Find where the given text appears and provide that cell's center as (x, y) coordinate. 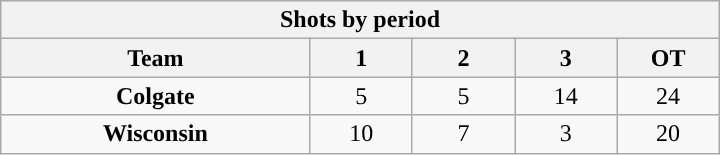
20 (668, 134)
Shots by period (360, 20)
2 (463, 58)
OT (668, 58)
Wisconsin (156, 134)
10 (361, 134)
24 (668, 96)
Team (156, 58)
Colgate (156, 96)
7 (463, 134)
1 (361, 58)
14 (566, 96)
